Provide the [x, y] coordinate of the cell's center where the given text is located.  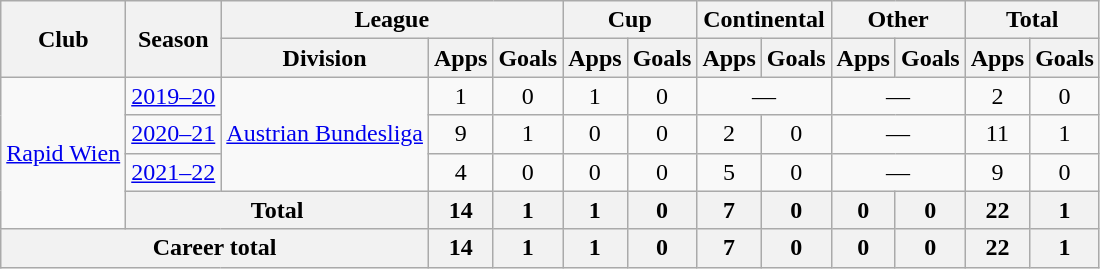
11 [997, 134]
Division [325, 58]
Career total [215, 248]
2021–22 [174, 172]
Club [64, 39]
Rapid Wien [64, 153]
Cup [630, 20]
Other [898, 20]
5 [729, 172]
2020–21 [174, 134]
Austrian Bundesliga [325, 134]
Continental [764, 20]
League [392, 20]
Season [174, 39]
4 [460, 172]
2019–20 [174, 96]
